Identify which cell holds the provided text, then report its (X, Y) central coordinate. 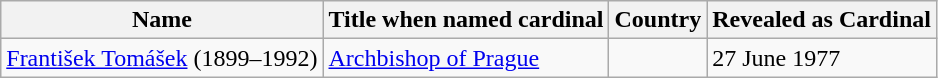
František Tomášek (1899–1992) (162, 58)
Name (162, 20)
Revealed as Cardinal (822, 20)
Title when named cardinal (466, 20)
Country (658, 20)
27 June 1977 (822, 58)
Archbishop of Prague (466, 58)
